Return the [x, y] coordinate for the center point of the cell that contains the specified text.  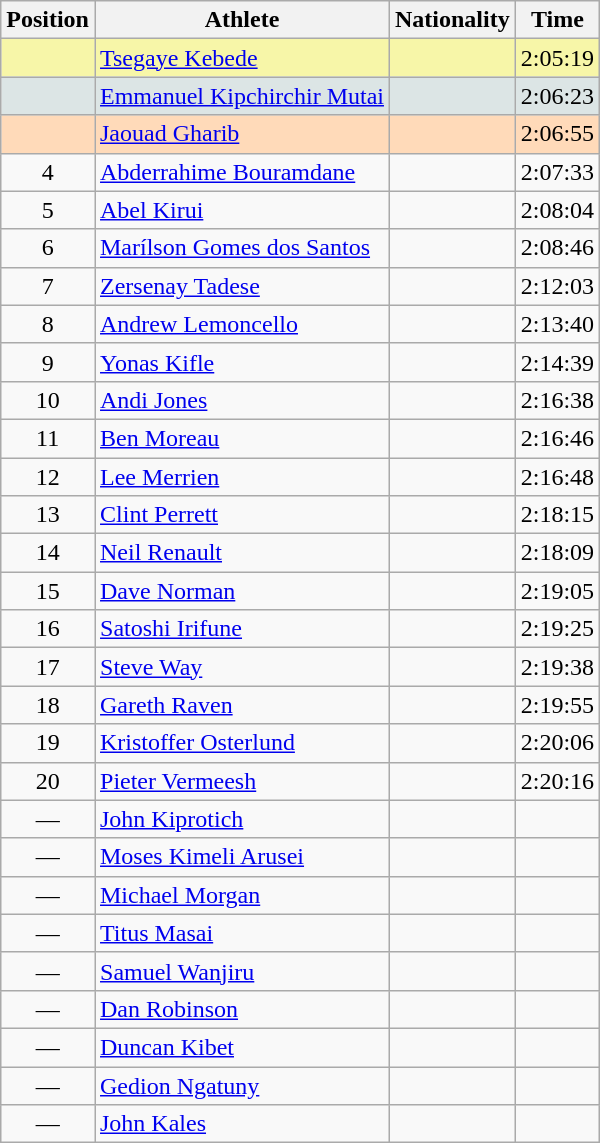
Andrew Lemoncello [242, 324]
Nationality [452, 20]
Gareth Raven [242, 705]
Samuel Wanjiru [242, 971]
2:13:40 [557, 324]
Dan Robinson [242, 1009]
Time [557, 20]
17 [48, 667]
2:19:55 [557, 705]
2:19:25 [557, 629]
2:20:06 [557, 743]
10 [48, 400]
2:14:39 [557, 362]
2:07:33 [557, 172]
Moses Kimeli Arusei [242, 857]
Duncan Kibet [242, 1047]
Andi Jones [242, 400]
2:19:05 [557, 591]
9 [48, 362]
Steve Way [242, 667]
19 [48, 743]
Titus Masai [242, 933]
5 [48, 210]
14 [48, 553]
2:05:19 [557, 58]
Dave Norman [242, 591]
Satoshi Irifune [242, 629]
Tsegaye Kebede [242, 58]
Kristoffer Osterlund [242, 743]
18 [48, 705]
John Kiprotich [242, 819]
Abel Kirui [242, 210]
2:16:48 [557, 477]
2:20:16 [557, 781]
Marílson Gomes dos Santos [242, 248]
11 [48, 438]
Ben Moreau [242, 438]
Neil Renault [242, 553]
2:06:55 [557, 134]
2:06:23 [557, 96]
7 [48, 286]
2:18:15 [557, 515]
2:08:04 [557, 210]
20 [48, 781]
Abderrahime Bouramdane [242, 172]
Zersenay Tadese [242, 286]
4 [48, 172]
Athlete [242, 20]
2:08:46 [557, 248]
2:16:38 [557, 400]
Yonas Kifle [242, 362]
Gedion Ngatuny [242, 1085]
John Kales [242, 1124]
Michael Morgan [242, 895]
15 [48, 591]
Pieter Vermeesh [242, 781]
Emmanuel Kipchirchir Mutai [242, 96]
6 [48, 248]
8 [48, 324]
Position [48, 20]
16 [48, 629]
2:18:09 [557, 553]
12 [48, 477]
2:16:46 [557, 438]
Jaouad Gharib [242, 134]
2:12:03 [557, 286]
Lee Merrien [242, 477]
Clint Perrett [242, 515]
2:19:38 [557, 667]
13 [48, 515]
